Capture the cell that displays the provided text and extract its [x, y] central coordinate. 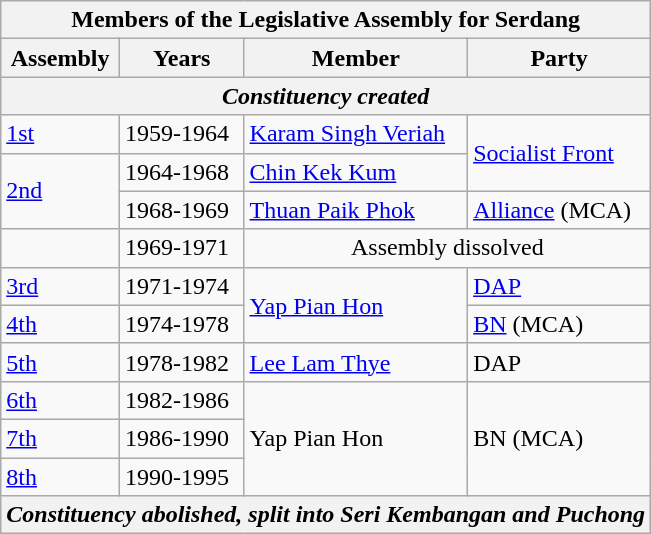
1964-1968 [182, 172]
Constituency abolished, split into Seri Kembangan and Puchong [326, 515]
Members of the Legislative Assembly for Serdang [326, 20]
5th [60, 362]
1959-1964 [182, 134]
4th [60, 324]
1968-1969 [182, 210]
2nd [60, 191]
Constituency created [326, 96]
Chin Kek Kum [356, 172]
1974-1978 [182, 324]
6th [60, 400]
1971-1974 [182, 286]
1982-1986 [182, 400]
Karam Singh Veriah [356, 134]
Socialist Front [560, 153]
1st [60, 134]
1986-1990 [182, 438]
1969-1971 [182, 248]
Party [560, 58]
1990-1995 [182, 477]
8th [60, 477]
Member [356, 58]
7th [60, 438]
Lee Lam Thye [356, 362]
Thuan Paik Phok [356, 210]
Assembly [60, 58]
Assembly dissolved [448, 248]
3rd [60, 286]
1978-1982 [182, 362]
Alliance (MCA) [560, 210]
Years [182, 58]
